Detect which cell encompasses the target text, then output its [x, y] center coordinate. 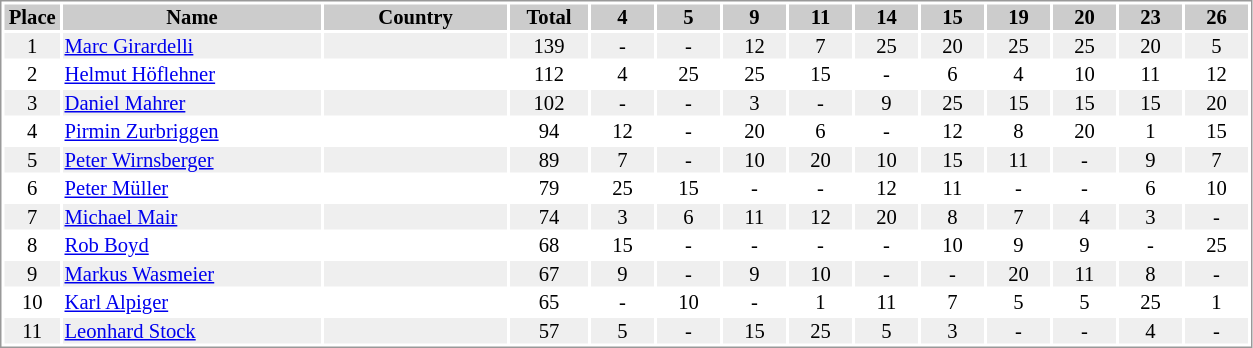
79 [549, 189]
Name [192, 17]
Marc Girardelli [192, 46]
Markus Wasmeier [192, 274]
2 [32, 75]
Peter Wirnsberger [192, 160]
89 [549, 160]
Country [416, 17]
139 [549, 46]
67 [549, 274]
74 [549, 217]
57 [549, 331]
Michael Mair [192, 217]
Rob Boyd [192, 245]
Total [549, 17]
94 [549, 131]
Helmut Höflehner [192, 75]
Karl Alpiger [192, 303]
14 [886, 17]
68 [549, 245]
Leonhard Stock [192, 331]
23 [1150, 17]
102 [549, 103]
26 [1216, 17]
Pirmin Zurbriggen [192, 131]
Peter Müller [192, 189]
112 [549, 75]
Place [32, 17]
19 [1018, 17]
Daniel Mahrer [192, 103]
65 [549, 303]
